Provide the (x, y) coordinate of the cell's center where the given text is located.  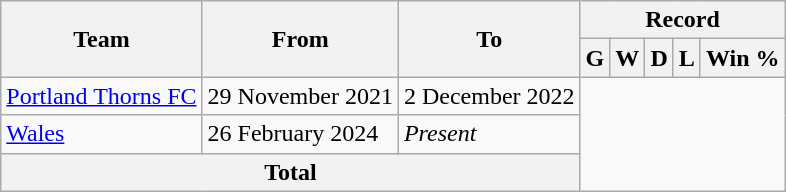
Team (102, 39)
2 December 2022 (489, 96)
Portland Thorns FC (102, 96)
To (489, 39)
W (628, 58)
Total (290, 172)
Record (682, 20)
From (300, 39)
D (659, 58)
Present (489, 134)
Wales (102, 134)
29 November 2021 (300, 96)
G (595, 58)
Win % (742, 58)
L (686, 58)
26 February 2024 (300, 134)
